Locate the cell with the specified text and output its (x, y) center coordinate. 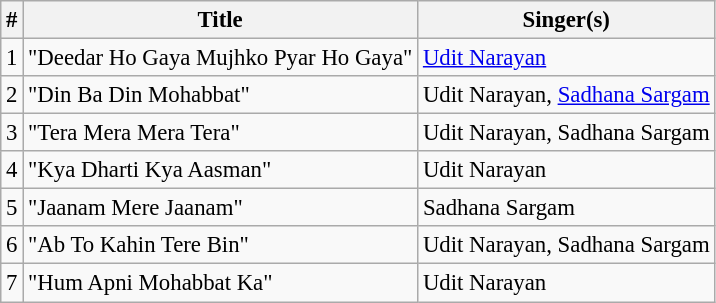
3 (12, 133)
"Tera Mera Mera Tera" (220, 133)
"Deedar Ho Gaya Mujhko Pyar Ho Gaya" (220, 58)
2 (12, 95)
6 (12, 245)
"Jaanam Mere Jaanam" (220, 208)
Title (220, 20)
Singer(s) (566, 20)
"Din Ba Din Mohabbat" (220, 95)
1 (12, 58)
5 (12, 208)
"Hum Apni Mohabbat Ka" (220, 283)
4 (12, 170)
7 (12, 283)
"Kya Dharti Kya Aasman" (220, 170)
"Ab To Kahin Tere Bin" (220, 245)
Sadhana Sargam (566, 208)
# (12, 20)
